Find where the given text appears and provide that cell's center as (X, Y) coordinate. 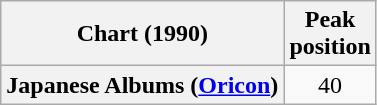
Chart (1990) (142, 34)
Japanese Albums (Oricon) (142, 85)
Peakposition (330, 34)
40 (330, 85)
